Output the (x, y) coordinate of the center of the cell containing the given text.  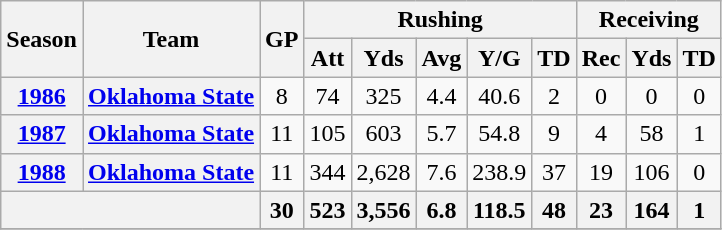
Avg (442, 58)
40.6 (500, 96)
4.4 (442, 96)
Season (42, 39)
4 (601, 134)
9 (554, 134)
Receiving (648, 20)
8 (282, 96)
118.5 (500, 210)
Rushing (440, 20)
7.6 (442, 172)
344 (328, 172)
Rec (601, 58)
Team (170, 39)
238.9 (500, 172)
1987 (42, 134)
325 (384, 96)
6.8 (442, 210)
Y/G (500, 58)
2,628 (384, 172)
54.8 (500, 134)
106 (652, 172)
5.7 (442, 134)
74 (328, 96)
603 (384, 134)
1988 (42, 172)
3,556 (384, 210)
58 (652, 134)
23 (601, 210)
2 (554, 96)
1986 (42, 96)
Att (328, 58)
164 (652, 210)
GP (282, 39)
30 (282, 210)
19 (601, 172)
105 (328, 134)
523 (328, 210)
37 (554, 172)
48 (554, 210)
